Pinpoint the cell where the given text exists, returning its (X, Y) midpoint coordinate. 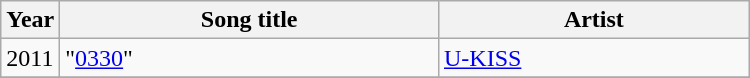
U-KISS (594, 58)
Year (30, 20)
Artist (594, 20)
Song title (250, 20)
2011 (30, 58)
"0330" (250, 58)
